Provide the [x, y] coordinate of the cell's center where the given text is located.  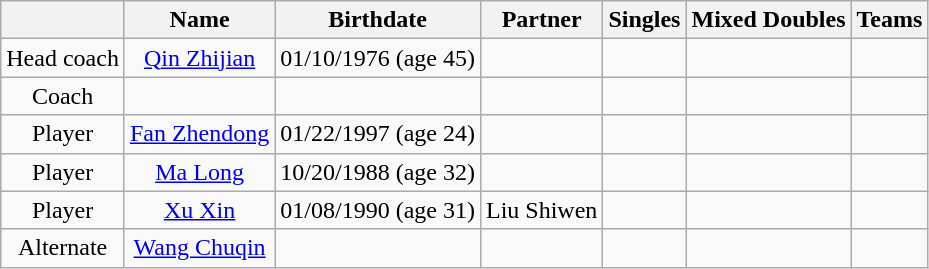
Alternate [63, 248]
Head coach [63, 58]
Xu Xin [199, 210]
Liu Shiwen [541, 210]
Fan Zhendong [199, 134]
Mixed Doubles [768, 20]
Name [199, 20]
Coach [63, 96]
Singles [644, 20]
Wang Chuqin [199, 248]
01/08/1990 (age 31) [378, 210]
Ma Long [199, 172]
Teams [890, 20]
01/10/1976 (age 45) [378, 58]
Birthdate [378, 20]
10/20/1988 (age 32) [378, 172]
Qin Zhijian [199, 58]
01/22/1997 (age 24) [378, 134]
Partner [541, 20]
